From the cell containing the given text, extract its center point as [x, y] coordinate. 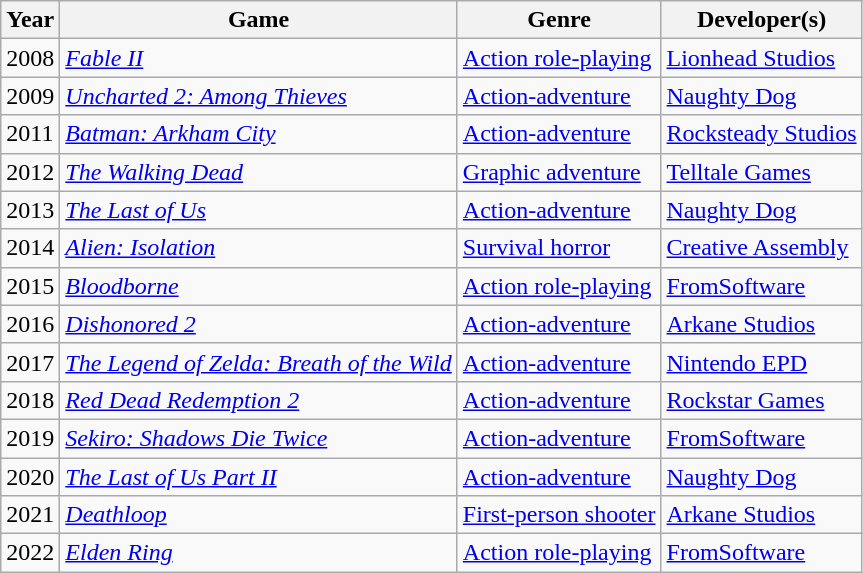
Developer(s) [762, 20]
2015 [30, 286]
Batman: Arkham City [258, 134]
Deathloop [258, 515]
2016 [30, 324]
Genre [559, 20]
Survival horror [559, 248]
Game [258, 20]
Bloodborne [258, 286]
Fable II [258, 58]
2012 [30, 172]
2008 [30, 58]
Lionhead Studios [762, 58]
Rockstar Games [762, 400]
2017 [30, 362]
Creative Assembly [762, 248]
The Walking Dead [258, 172]
2013 [30, 210]
Elden Ring [258, 553]
First-person shooter [559, 515]
2020 [30, 477]
2022 [30, 553]
Alien: Isolation [258, 248]
Graphic adventure [559, 172]
The Last of Us Part II [258, 477]
Rocksteady Studios [762, 134]
The Legend of Zelda: Breath of the Wild [258, 362]
Uncharted 2: Among Thieves [258, 96]
Year [30, 20]
2021 [30, 515]
Sekiro: Shadows Die Twice [258, 438]
2019 [30, 438]
Red Dead Redemption 2 [258, 400]
2009 [30, 96]
The Last of Us [258, 210]
Telltale Games [762, 172]
Nintendo EPD [762, 362]
2018 [30, 400]
2011 [30, 134]
2014 [30, 248]
Dishonored 2 [258, 324]
